Output the [X, Y] coordinate of the center of the cell containing the given text.  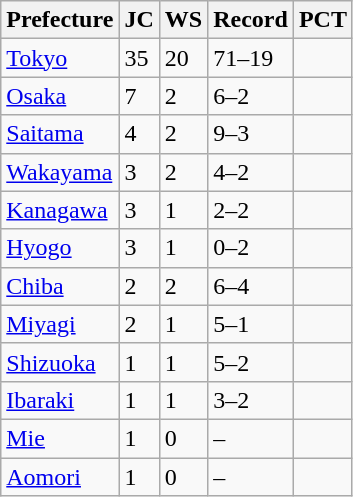
Kanagawa [60, 210]
Aomori [60, 477]
4–2 [251, 172]
PCT [322, 20]
Miyagi [60, 324]
7 [139, 96]
Chiba [60, 286]
2–2 [251, 210]
Mie [60, 438]
3–2 [251, 400]
4 [139, 134]
20 [183, 58]
Record [251, 20]
6–4 [251, 286]
Osaka [60, 96]
Prefecture [60, 20]
5–1 [251, 324]
JC [139, 20]
35 [139, 58]
Tokyo [60, 58]
Shizuoka [60, 362]
Ibaraki [60, 400]
6–2 [251, 96]
0–2 [251, 248]
Hyogo [60, 248]
WS [183, 20]
Saitama [60, 134]
71–19 [251, 58]
9–3 [251, 134]
5–2 [251, 362]
Wakayama [60, 172]
